Find where the given text appears and provide that cell's center as [X, Y] coordinate. 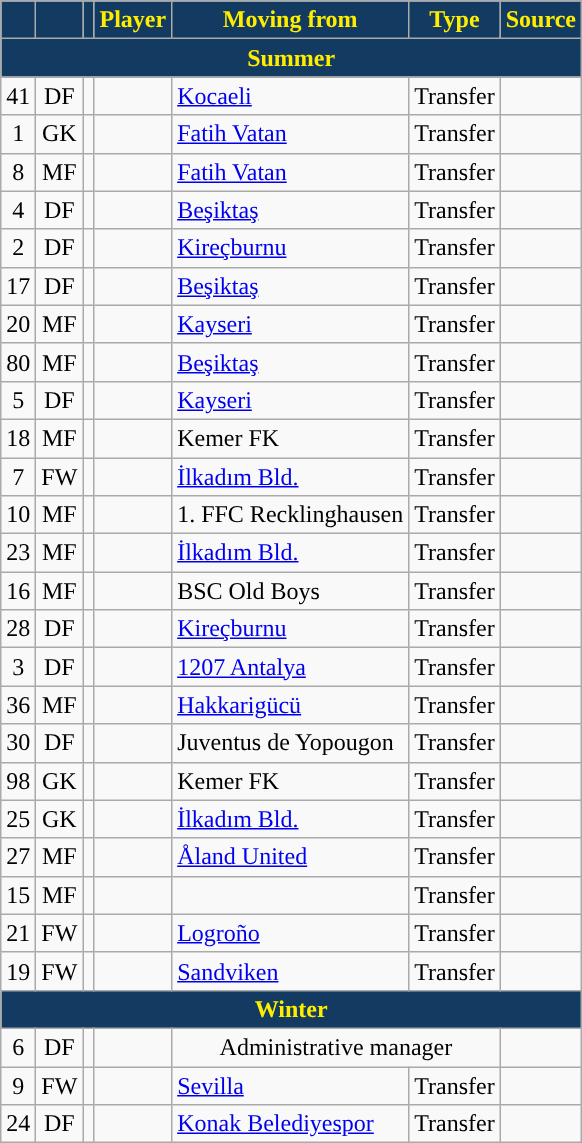
5 [18, 400]
Sandviken [290, 971]
Summer [292, 58]
Kocaeli [290, 96]
Hakkarigücü [290, 705]
Juventus de Yopougon [290, 743]
8 [18, 172]
28 [18, 629]
17 [18, 286]
23 [18, 553]
Konak Belediyespor [290, 1124]
Player [133, 20]
6 [18, 1047]
BSC Old Boys [290, 591]
20 [18, 324]
18 [18, 438]
1 [18, 134]
4 [18, 210]
98 [18, 781]
Moving from [290, 20]
36 [18, 705]
Sevilla [290, 1085]
27 [18, 857]
30 [18, 743]
41 [18, 96]
2 [18, 248]
3 [18, 667]
24 [18, 1124]
21 [18, 933]
7 [18, 477]
Logroño [290, 933]
19 [18, 971]
Åland United [290, 857]
Winter [292, 1009]
Administrative manager [336, 1047]
9 [18, 1085]
25 [18, 819]
Source [540, 20]
Type [455, 20]
1207 Antalya [290, 667]
15 [18, 895]
16 [18, 591]
1. FFC Recklinghausen [290, 515]
80 [18, 362]
10 [18, 515]
